From the cell containing the given text, extract its center point as [x, y] coordinate. 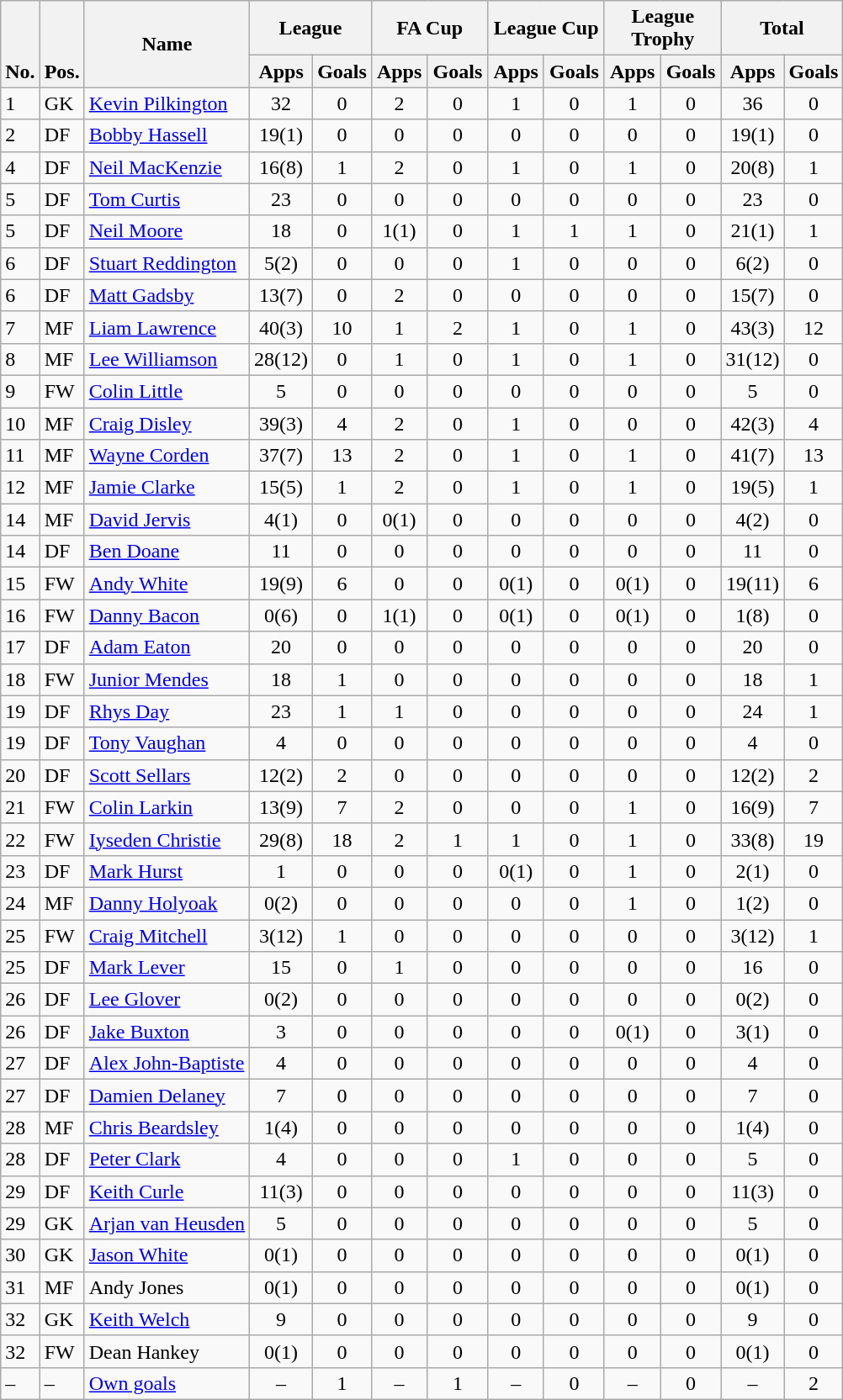
0(6) [281, 615]
Adam Eaton [167, 647]
Own goals [167, 1383]
37(7) [281, 456]
13(7) [281, 295]
21(1) [752, 231]
Craig Disley [167, 423]
16(9) [752, 807]
33(8) [752, 839]
Kevin Pilkington [167, 103]
Mark Lever [167, 968]
Craig Mitchell [167, 936]
Chris Beardsley [167, 1128]
FA Cup [429, 29]
3 [281, 1032]
Neil Moore [167, 231]
4(2) [752, 520]
Iyseden Christie [167, 839]
31 [20, 1287]
13(9) [281, 807]
4(1) [281, 520]
Liam Lawrence [167, 327]
Danny Bacon [167, 615]
Lee Glover [167, 1000]
No. [20, 44]
28(12) [281, 359]
41(7) [752, 456]
Pos. [62, 44]
Danny Holyoak [167, 903]
30 [20, 1255]
Keith Welch [167, 1319]
8 [20, 359]
Andy Jones [167, 1287]
Wayne Corden [167, 456]
Ben Doane [167, 552]
40(3) [281, 327]
6(2) [752, 263]
16(8) [281, 167]
1(2) [752, 903]
Rhys Day [167, 711]
22 [20, 839]
Jamie Clarke [167, 488]
Andy White [167, 584]
42(3) [752, 423]
David Jervis [167, 520]
League Cup [547, 29]
Tom Curtis [167, 199]
3(1) [752, 1032]
31(12) [752, 359]
21 [20, 807]
Keith Curle [167, 1191]
Total [782, 29]
Jake Buxton [167, 1032]
Stuart Reddington [167, 263]
Damien Delaney [167, 1096]
Colin Little [167, 391]
36 [752, 103]
17 [20, 647]
Alex John-Baptiste [167, 1064]
Name [167, 44]
League [311, 29]
19(5) [752, 488]
Dean Hankey [167, 1351]
Colin Larkin [167, 807]
39(3) [281, 423]
Peter Clark [167, 1160]
Tony Vaughan [167, 743]
5(2) [281, 263]
15(7) [752, 295]
1(8) [752, 615]
Scott Sellars [167, 775]
Bobby Hassell [167, 135]
Mark Hurst [167, 871]
20(8) [752, 167]
Arjan van Heusden [167, 1223]
19(9) [281, 584]
2(1) [752, 871]
Lee Williamson [167, 359]
League Trophy [663, 29]
43(3) [752, 327]
Jason White [167, 1255]
15(5) [281, 488]
Neil MacKenzie [167, 167]
19(11) [752, 584]
29(8) [281, 839]
Junior Mendes [167, 679]
Matt Gadsby [167, 295]
